Find where the given text appears and provide that cell's center as (X, Y) coordinate. 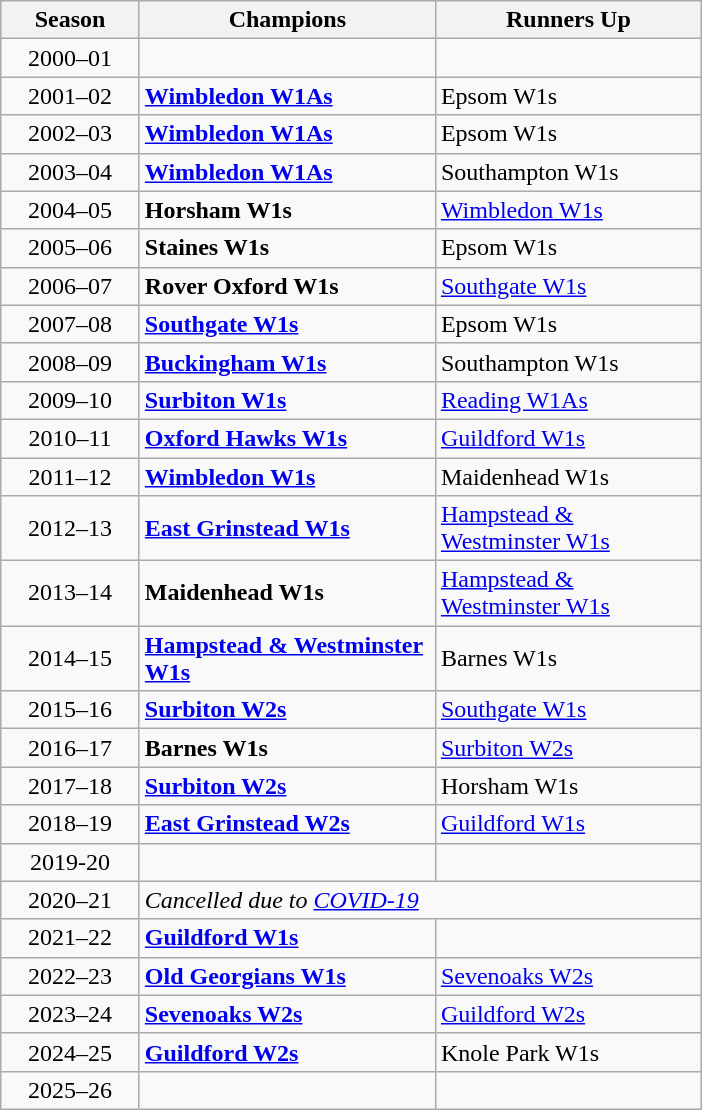
2020–21 (70, 900)
2023–24 (70, 1014)
East Grinstead W1s (287, 528)
Surbiton W1s (287, 400)
2001–02 (70, 96)
Buckingham W1s (287, 362)
2017–18 (70, 786)
2005–06 (70, 248)
2002–03 (70, 134)
2018–19 (70, 824)
2006–07 (70, 286)
Reading W1As (568, 400)
Old Georgians W1s (287, 976)
2013–14 (70, 594)
2012–13 (70, 528)
2015–16 (70, 710)
2007–08 (70, 324)
Rover Oxford W1s (287, 286)
2009–10 (70, 400)
East Grinstead W2s (287, 824)
Season (70, 20)
2008–09 (70, 362)
2024–25 (70, 1052)
2010–11 (70, 438)
Runners Up (568, 20)
2014–15 (70, 658)
2021–22 (70, 938)
2019-20 (70, 862)
Oxford Hawks W1s (287, 438)
2003–04 (70, 172)
2011–12 (70, 477)
Staines W1s (287, 248)
Champions (287, 20)
2000–01 (70, 58)
Cancelled due to COVID-19 (420, 900)
2016–17 (70, 748)
Knole Park W1s (568, 1052)
2004–05 (70, 210)
2025–26 (70, 1090)
2022–23 (70, 976)
